From the cell containing the given text, extract its center point as [x, y] coordinate. 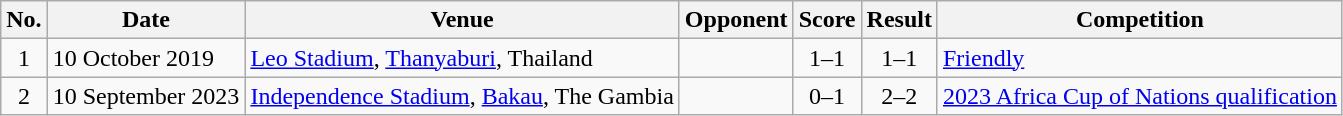
Competition [1140, 20]
Friendly [1140, 58]
1 [24, 58]
Venue [462, 20]
2023 Africa Cup of Nations qualification [1140, 96]
2–2 [899, 96]
10 October 2019 [146, 58]
Opponent [736, 20]
0–1 [827, 96]
Score [827, 20]
10 September 2023 [146, 96]
2 [24, 96]
No. [24, 20]
Result [899, 20]
Leo Stadium, Thanyaburi, Thailand [462, 58]
Date [146, 20]
Independence Stadium, Bakau, The Gambia [462, 96]
